Identify which cell holds the provided text, then report its (X, Y) central coordinate. 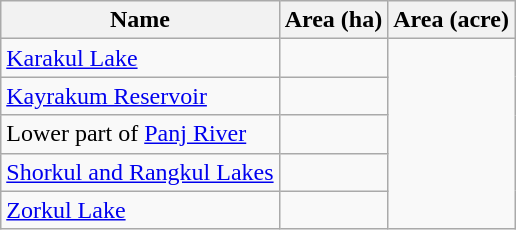
Shorkul and Rangkul Lakes (140, 172)
Area (acre) (452, 20)
Kayrakum Reservoir (140, 96)
Zorkul Lake (140, 210)
Lower part of Panj River (140, 134)
Area (ha) (334, 20)
Name (140, 20)
Karakul Lake (140, 58)
